Find where the given text appears and provide that cell's center as [X, Y] coordinate. 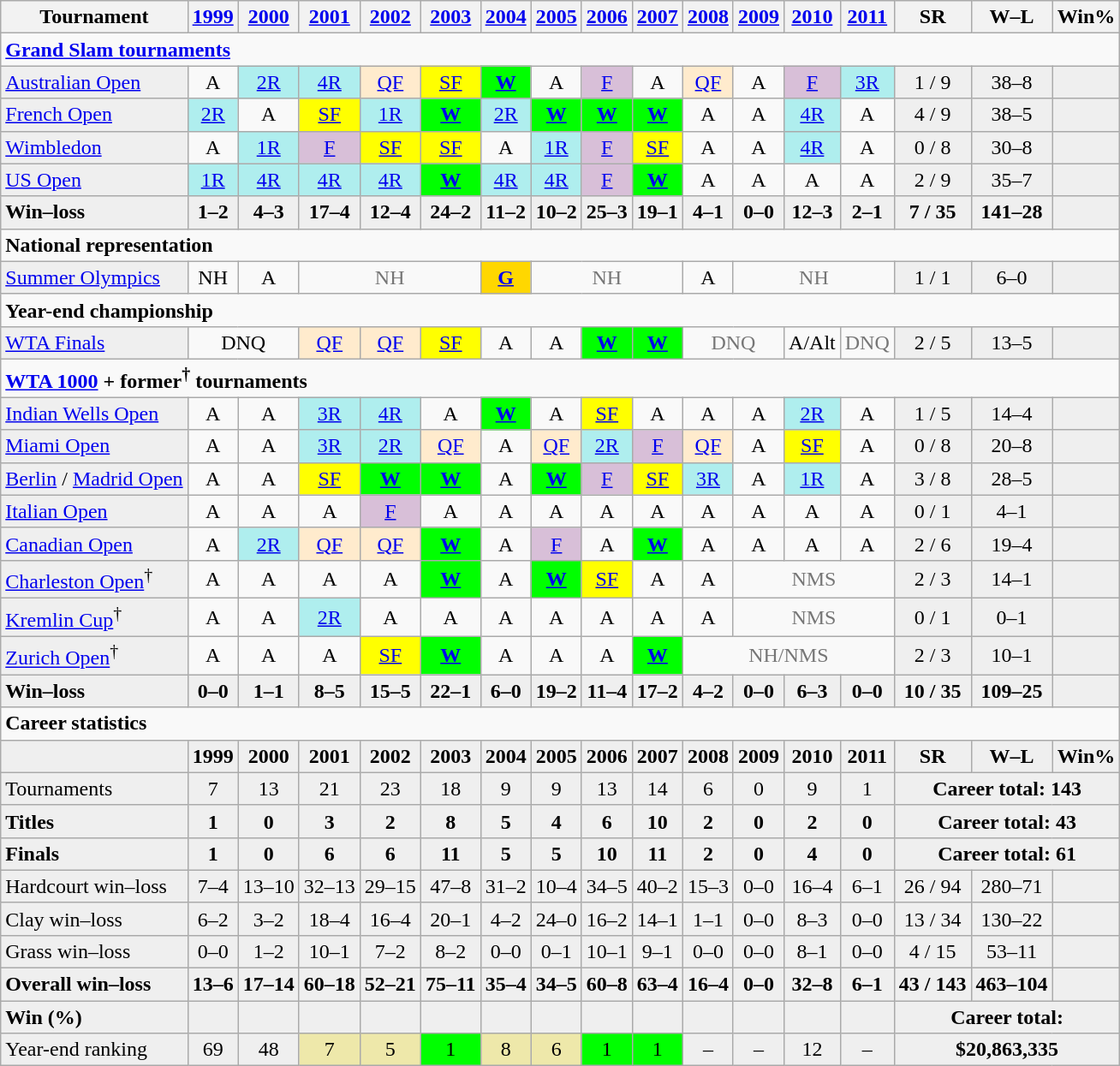
47–8 [450, 886]
WTA Finals [94, 342]
Overall win–loss [94, 985]
$20,863,335 [1007, 1050]
G [505, 277]
53–11 [1012, 951]
35–7 [1012, 180]
Year-end ranking [94, 1050]
2 / 6 [932, 544]
60–8 [606, 985]
18–4 [329, 919]
12 [813, 1050]
19–4 [1012, 544]
75–11 [450, 985]
4–3 [269, 212]
32–13 [329, 886]
US Open [94, 180]
28–5 [1012, 479]
69 [212, 1050]
13–5 [1012, 342]
16–2 [606, 919]
109–25 [1012, 691]
Indian Wells Open [94, 414]
12–4 [390, 212]
11–2 [505, 212]
Canadian Open [94, 544]
Win (%) [94, 1017]
8–1 [813, 951]
1 / 5 [932, 414]
13 / 34 [932, 919]
Year-end championship [560, 310]
25–3 [606, 212]
63–4 [658, 985]
Finals [94, 854]
National representation [560, 245]
Titles [94, 821]
2 / 9 [932, 180]
7–2 [390, 951]
Miami Open [94, 446]
Career statistics [560, 724]
24–2 [450, 212]
60–18 [329, 985]
10–4 [557, 886]
17–4 [329, 212]
17–2 [658, 691]
2–1 [867, 212]
3 [329, 821]
Career total: [1007, 1017]
Hardcourt win–loss [94, 886]
463–104 [1012, 985]
Grand Slam tournaments [560, 50]
Kremlin Cup† [94, 618]
Career total: 43 [1007, 821]
15–5 [390, 691]
35–4 [505, 985]
29–15 [390, 886]
26 / 94 [932, 886]
13–6 [212, 985]
13–10 [269, 886]
NH/NMS [788, 656]
3 / 8 [932, 479]
20–1 [450, 919]
20–8 [1012, 446]
18 [450, 789]
French Open [94, 115]
Australian Open [94, 82]
4 / 15 [932, 951]
Career total: 143 [1007, 789]
Zurich Open† [94, 656]
14–4 [1012, 414]
A/Alt [813, 342]
3–2 [269, 919]
8–2 [450, 951]
Clay win–loss [94, 919]
30–8 [1012, 147]
Charleston Open† [94, 579]
141–28 [1012, 212]
4 / 9 [932, 115]
52–21 [390, 985]
19–2 [557, 691]
10–2 [557, 212]
8–3 [813, 919]
2 / 5 [932, 342]
6–2 [212, 919]
38–5 [1012, 115]
9–1 [658, 951]
23 [390, 789]
7 / 35 [932, 212]
7–4 [212, 886]
15–3 [707, 886]
22–1 [450, 691]
1 / 1 [932, 277]
19–1 [658, 212]
Tournaments [94, 789]
43 / 143 [932, 985]
1 / 9 [932, 82]
48 [269, 1050]
Summer Olympics [94, 277]
Grass win–loss [94, 951]
Berlin / Madrid Open [94, 479]
280–71 [1012, 886]
17–14 [269, 985]
Italian Open [94, 511]
Tournament [94, 17]
130–22 [1012, 919]
32–8 [813, 985]
38–8 [1012, 82]
31–2 [505, 886]
Wimbledon [94, 147]
24–0 [557, 919]
21 [329, 789]
40–2 [658, 886]
10 / 35 [932, 691]
11–4 [606, 691]
14 [658, 789]
WTA 1000 + former† tournaments [560, 378]
12–3 [813, 212]
8–5 [329, 691]
Career total: 61 [1007, 854]
6–3 [813, 691]
